Extract the [X, Y] coordinate from the center of the cell holding the provided text.  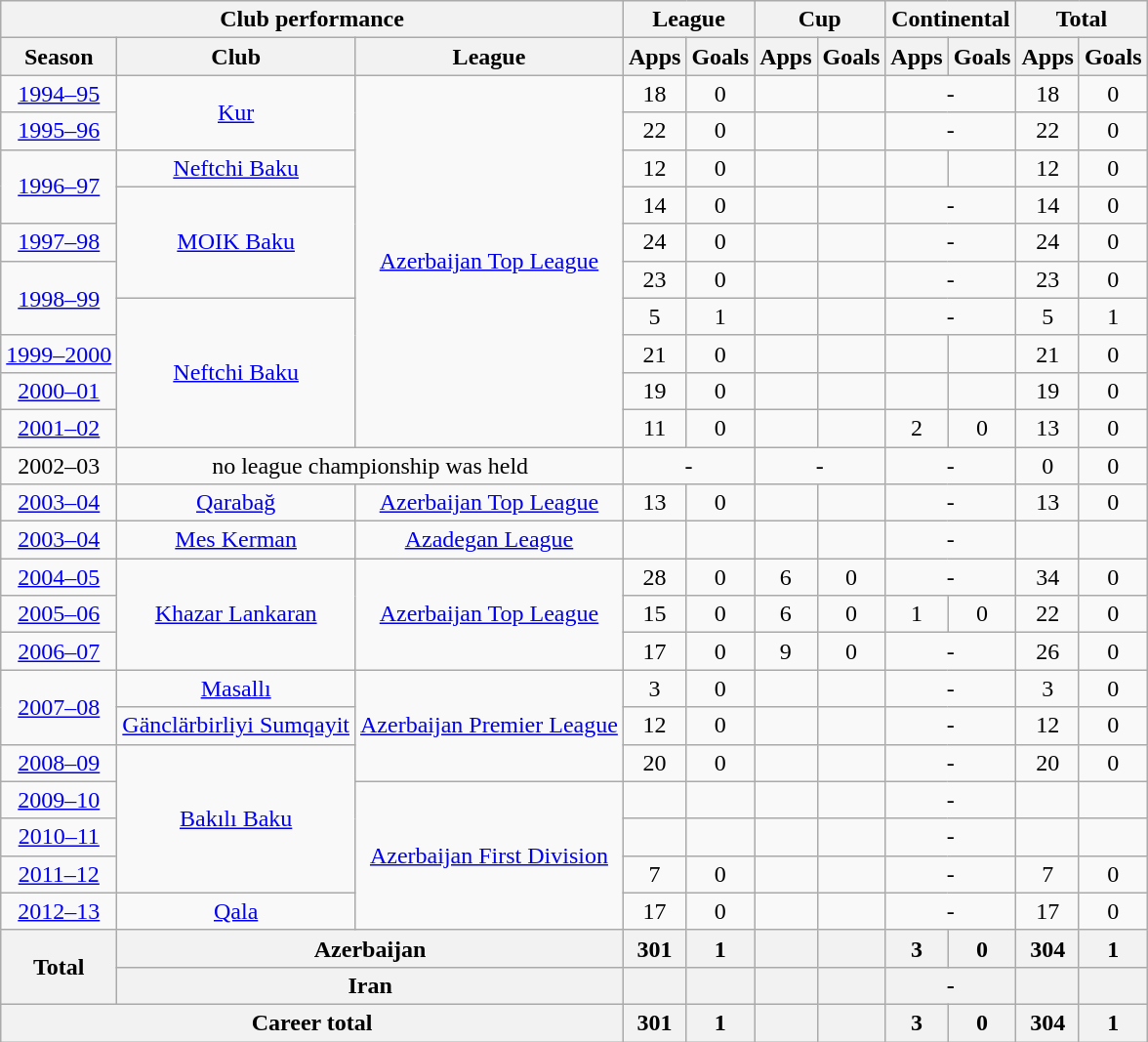
1997–98 [59, 242]
Khazar Lankaran [236, 614]
2012–13 [59, 911]
Cup [820, 20]
2001–02 [59, 428]
Gänclärbirliyi Sumqayit [236, 726]
Qarabağ [236, 503]
1994–95 [59, 94]
2008–09 [59, 763]
2006–07 [59, 651]
Bakılı Baku [236, 818]
Masallı [236, 688]
2011–12 [59, 874]
Continental [951, 20]
Club performance [312, 20]
1995–96 [59, 131]
Season [59, 57]
1996–97 [59, 187]
1999–2000 [59, 354]
1998–99 [59, 298]
26 [1047, 651]
Mes Kerman [236, 540]
15 [654, 614]
2005–06 [59, 614]
2010–11 [59, 837]
2000–01 [59, 391]
Azerbaijan First Division [488, 855]
Azerbaijan [371, 948]
28 [654, 577]
2 [917, 428]
Azadegan League [488, 540]
MOIK Baku [236, 242]
Azerbaijan Premier League [488, 726]
34 [1047, 577]
2009–10 [59, 800]
9 [786, 651]
Iran [371, 985]
2004–05 [59, 577]
no league championship was held [371, 466]
Club [236, 57]
2002–03 [59, 466]
Kur [236, 112]
Career total [312, 1022]
2007–08 [59, 707]
11 [654, 428]
Qala [236, 911]
